Return the (X, Y) coordinate for the center point of the cell that contains the specified text.  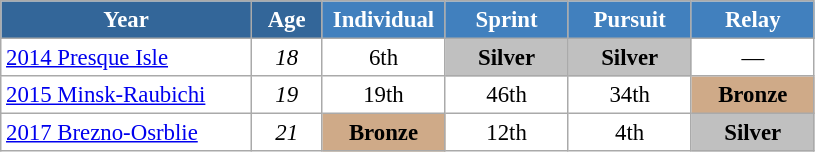
46th (506, 95)
Year (126, 20)
6th (384, 58)
18 (286, 58)
Age (286, 20)
Sprint (506, 20)
2014 Presque Isle (126, 58)
4th (630, 133)
Pursuit (630, 20)
19th (384, 95)
34th (630, 95)
21 (286, 133)
19 (286, 95)
12th (506, 133)
2017 Brezno-Osrblie (126, 133)
Relay (752, 20)
2015 Minsk-Raubichi (126, 95)
— (752, 58)
Individual (384, 20)
